Return the [X, Y] coordinate for the center point of the cell that contains the specified text.  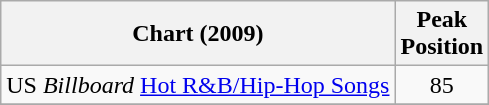
Chart (2009) [198, 34]
US Billboard Hot R&B/Hip-Hop Songs [198, 85]
PeakPosition [442, 34]
85 [442, 85]
